Return the [X, Y] coordinate for the center point of the cell that contains the specified text.  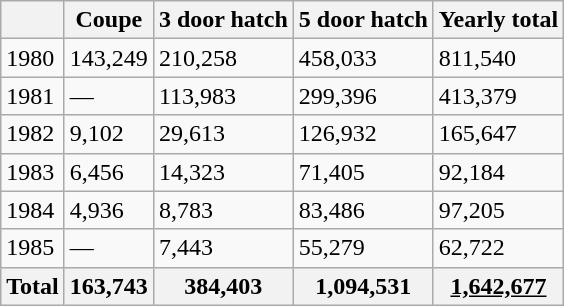
29,613 [223, 134]
Coupe [108, 20]
62,722 [498, 248]
1985 [33, 248]
143,249 [108, 58]
458,033 [363, 58]
165,647 [498, 134]
Yearly total [498, 20]
5 door hatch [363, 20]
413,379 [498, 96]
113,983 [223, 96]
3 door hatch [223, 20]
811,540 [498, 58]
8,783 [223, 210]
1983 [33, 172]
55,279 [363, 248]
163,743 [108, 286]
7,443 [223, 248]
97,205 [498, 210]
1,642,677 [498, 286]
Total [33, 286]
1981 [33, 96]
9,102 [108, 134]
1984 [33, 210]
210,258 [223, 58]
4,936 [108, 210]
384,403 [223, 286]
1,094,531 [363, 286]
71,405 [363, 172]
1980 [33, 58]
83,486 [363, 210]
126,932 [363, 134]
299,396 [363, 96]
1982 [33, 134]
14,323 [223, 172]
6,456 [108, 172]
92,184 [498, 172]
